Capture the cell that displays the provided text and extract its (X, Y) central coordinate. 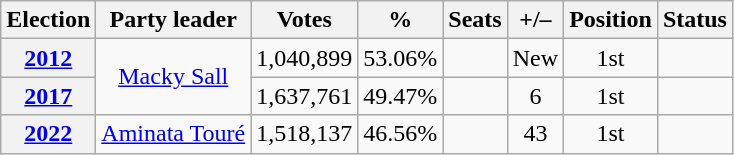
Aminata Touré (174, 134)
1,040,899 (304, 58)
49.47% (400, 96)
% (400, 20)
1,518,137 (304, 134)
43 (535, 134)
1,637,761 (304, 96)
Party leader (174, 20)
Votes (304, 20)
New (535, 58)
2022 (48, 134)
2012 (48, 58)
6 (535, 96)
53.06% (400, 58)
46.56% (400, 134)
Status (694, 20)
Seats (475, 20)
Macky Sall (174, 77)
Position (611, 20)
+/– (535, 20)
2017 (48, 96)
Election (48, 20)
